Locate the cell with the specified text and output its [X, Y] center coordinate. 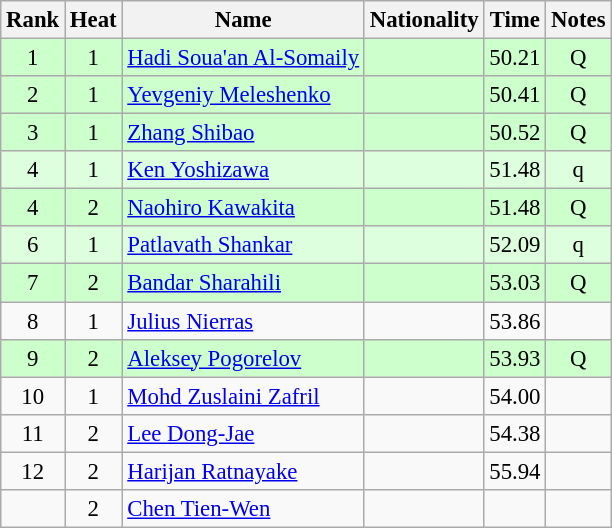
Chen Tien-Wen [244, 509]
Time [515, 20]
Notes [578, 20]
6 [33, 245]
8 [33, 321]
Zhang Shibao [244, 133]
10 [33, 396]
Nationality [424, 20]
Patlavath Shankar [244, 245]
Naohiro Kawakita [244, 208]
Hadi Soua'an Al-Somaily [244, 58]
55.94 [515, 471]
Julius Nierras [244, 321]
12 [33, 471]
Rank [33, 20]
Mohd Zuslaini Zafril [244, 396]
7 [33, 283]
50.21 [515, 58]
3 [33, 133]
52.09 [515, 245]
Name [244, 20]
54.00 [515, 396]
53.86 [515, 321]
Harijan Ratnayake [244, 471]
Bandar Sharahili [244, 283]
50.41 [515, 95]
54.38 [515, 433]
50.52 [515, 133]
11 [33, 433]
Yevgeniy Meleshenko [244, 95]
Heat [94, 20]
Aleksey Pogorelov [244, 358]
53.03 [515, 283]
Lee Dong-Jae [244, 433]
53.93 [515, 358]
9 [33, 358]
Ken Yoshizawa [244, 170]
